Return the (X, Y) coordinate for the center point of the cell that contains the specified text.  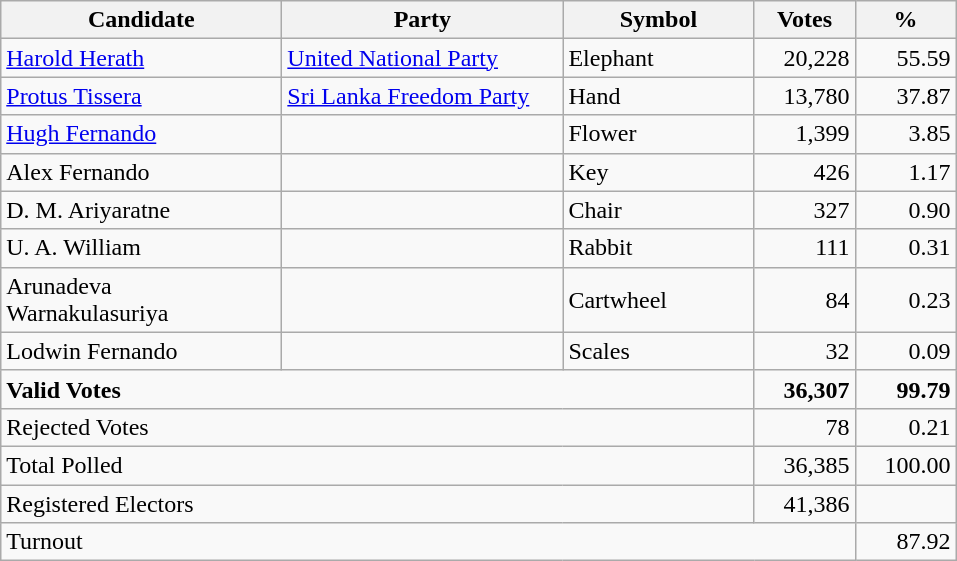
Hand (658, 96)
36,307 (804, 389)
100.00 (906, 465)
Chair (658, 210)
Rabbit (658, 248)
% (906, 20)
Harold Herath (142, 58)
Cartwheel (658, 300)
1.17 (906, 172)
Rejected Votes (378, 427)
Protus Tissera (142, 96)
Sri Lanka Freedom Party (422, 96)
13,780 (804, 96)
0.90 (906, 210)
37.87 (906, 96)
Arunadeva Warnakulasuriya (142, 300)
84 (804, 300)
20,228 (804, 58)
99.79 (906, 389)
Turnout (428, 542)
3.85 (906, 134)
0.23 (906, 300)
Candidate (142, 20)
111 (804, 248)
D. M. Ariyaratne (142, 210)
Party (422, 20)
United National Party (422, 58)
Symbol (658, 20)
41,386 (804, 503)
36,385 (804, 465)
327 (804, 210)
Registered Electors (378, 503)
78 (804, 427)
55.59 (906, 58)
0.21 (906, 427)
Valid Votes (378, 389)
87.92 (906, 542)
Flower (658, 134)
Lodwin Fernando (142, 351)
U. A. William (142, 248)
Hugh Fernando (142, 134)
426 (804, 172)
0.31 (906, 248)
Total Polled (378, 465)
32 (804, 351)
Elephant (658, 58)
1,399 (804, 134)
Votes (804, 20)
0.09 (906, 351)
Scales (658, 351)
Alex Fernando (142, 172)
Key (658, 172)
